Capture the cell that displays the provided text and extract its (x, y) central coordinate. 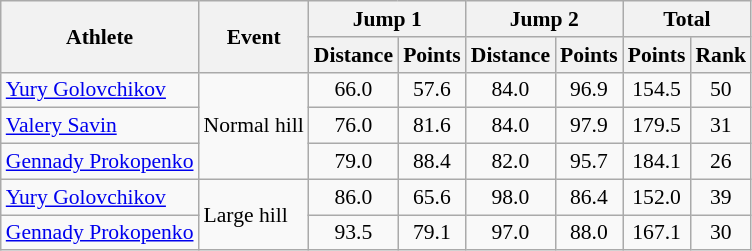
79.1 (432, 233)
86.0 (354, 197)
Event (254, 36)
82.0 (510, 162)
93.5 (354, 233)
184.1 (657, 162)
26 (720, 162)
97.0 (510, 233)
97.9 (589, 126)
86.4 (589, 197)
Athlete (100, 36)
65.6 (432, 197)
179.5 (657, 126)
39 (720, 197)
Large hill (254, 214)
81.6 (432, 126)
76.0 (354, 126)
167.1 (657, 233)
66.0 (354, 90)
Rank (720, 55)
79.0 (354, 162)
57.6 (432, 90)
Total (687, 19)
30 (720, 233)
50 (720, 90)
Jump 1 (388, 19)
154.5 (657, 90)
98.0 (510, 197)
Valery Savin (100, 126)
88.4 (432, 162)
96.9 (589, 90)
88.0 (589, 233)
95.7 (589, 162)
152.0 (657, 197)
31 (720, 126)
Jump 2 (544, 19)
Normal hill (254, 126)
